Return (X, Y) of the center of cell containing provided text 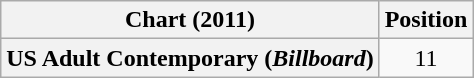
11 (426, 58)
Position (426, 20)
US Adult Contemporary (Billboard) (190, 58)
Chart (2011) (190, 20)
